Search for the cell housing the specified text and yield its [x, y] center coordinate. 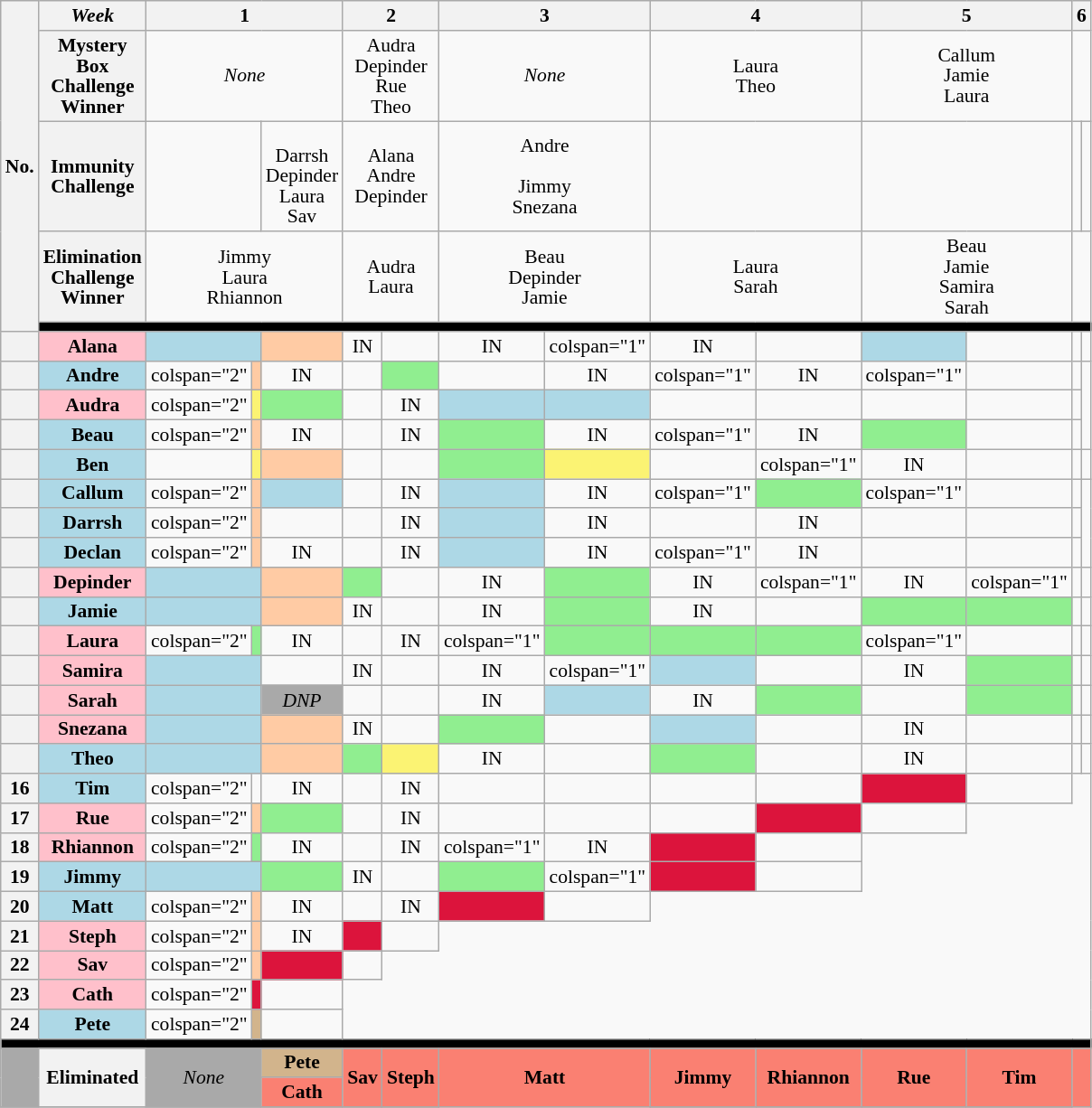
19 [20, 877]
Darrsh [92, 524]
Theo [92, 759]
Depinder [92, 582]
Samira [92, 671]
Snezana [92, 730]
21 [20, 936]
Callum [92, 493]
CallumJamieLaura [967, 76]
Jamie [92, 611]
Eliminated [92, 1077]
Sarah [92, 700]
DarrshDepinderLauraSav [302, 177]
AndreJimmySnezana [544, 177]
23 [20, 996]
1 [244, 16]
MysteryBoxChallengeWinner [92, 76]
Ben [92, 465]
3 [544, 16]
EliminationChallengeWinner [92, 277]
BeauDepinderJamie [544, 277]
2 [391, 16]
No. [20, 166]
JimmyLauraRhiannon [244, 277]
20 [20, 907]
BeauJamieSamiraSarah [967, 277]
DNP [302, 700]
Laura [92, 642]
AlanaAndreDepinder [391, 177]
AudraDepinderRueTheo [391, 76]
Beau [92, 436]
Alana [92, 347]
22 [20, 965]
4 [756, 16]
6 [1081, 16]
Declan [92, 553]
Audra [92, 405]
ImmunityChallenge [92, 177]
Week [92, 16]
Andre [92, 376]
24 [20, 1025]
5 [967, 16]
18 [20, 848]
17 [20, 819]
16 [20, 788]
AudraLaura [391, 277]
LauraTheo [756, 76]
LauraSarah [756, 277]
